Locate the cell with the specified text and output its [x, y] center coordinate. 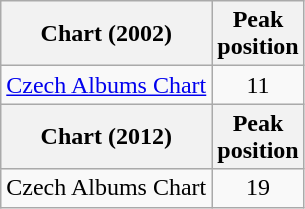
11 [258, 85]
Chart (2002) [106, 34]
Chart (2012) [106, 136]
19 [258, 188]
